Return (x, y) of the center of cell containing provided text 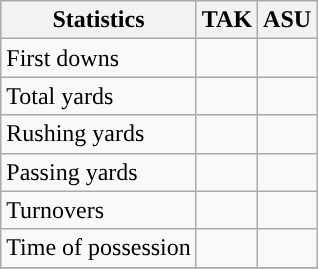
Passing yards (99, 172)
Rushing yards (99, 134)
First downs (99, 58)
Total yards (99, 96)
Statistics (99, 20)
ASU (288, 20)
Time of possession (99, 248)
TAK (226, 20)
Turnovers (99, 210)
